Provide the (x, y) coordinate of the cell's center where the given text is located.  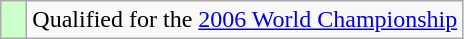
Qualified for the 2006 World Championship (245, 20)
